Output the [x, y] coordinate of the center of the cell containing the given text.  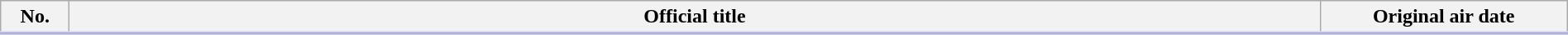
No. [35, 17]
Original air date [1444, 17]
Official title [695, 17]
